Capture the cell that displays the provided text and extract its [x, y] central coordinate. 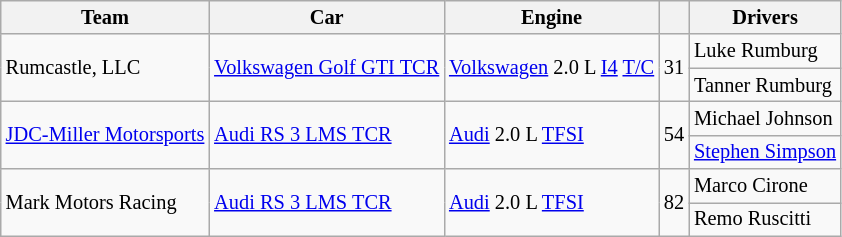
54 [674, 134]
Stephen Simpson [765, 152]
Remo Ruscitti [765, 219]
Car [326, 17]
Luke Rumburg [765, 51]
Marco Cirone [765, 186]
Rumcastle, LLC [105, 68]
Volkswagen 2.0 L I4 T/C [552, 68]
Michael Johnson [765, 118]
Drivers [765, 17]
Engine [552, 17]
Tanner Rumburg [765, 85]
Team [105, 17]
JDC-Miller Motorsports [105, 134]
82 [674, 202]
Mark Motors Racing [105, 202]
31 [674, 68]
Volkswagen Golf GTI TCR [326, 68]
